Capture the cell that displays the provided text and extract its (X, Y) central coordinate. 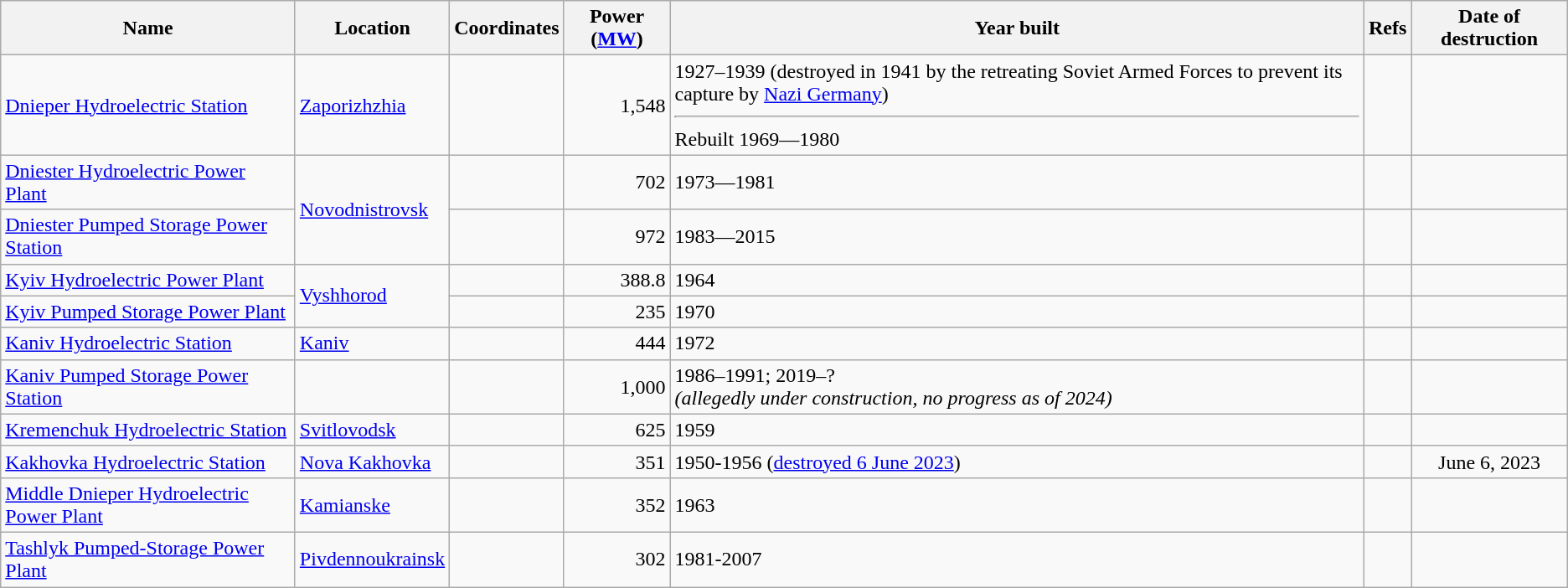
Dniester Hydroelectric Power Plant (148, 183)
Name (148, 28)
444 (616, 343)
352 (616, 504)
Pivdennoukrainsk (372, 560)
June 6, 2023 (1489, 462)
Kaniv (372, 343)
1959 (1017, 430)
Kaniv Pumped Storage Power Station (148, 387)
972 (616, 236)
Novodnistrovsk (372, 209)
Kyiv Hydroelectric Power Plant (148, 280)
Dnieper Hydroelectric Station (148, 106)
Dniester Pumped Storage Power Station (148, 236)
1964 (1017, 280)
1986–1991; 2019–?(allegedly under construction, no progress as of 2024) (1017, 387)
Kyiv Pumped Storage Power Plant (148, 312)
351 (616, 462)
1,000 (616, 387)
1972 (1017, 343)
388.8 (616, 280)
Year built (1017, 28)
1973—1981 (1017, 183)
Kremenchuk Hydroelectric Station (148, 430)
Location (372, 28)
702 (616, 183)
Nova Kakhovka (372, 462)
1,548 (616, 106)
Date of destruction (1489, 28)
Kaniv Hydroelectric Station (148, 343)
1950-1956 (destroyed 6 June 2023) (1017, 462)
Kakhovka Hydroelectric Station (148, 462)
Vyshhorod (372, 296)
1983—2015 (1017, 236)
Tashlyk Pumped-Storage Power Plant (148, 560)
Refs (1387, 28)
Zaporizhzhia (372, 106)
Svitlovodsk (372, 430)
1963 (1017, 504)
1981-2007 (1017, 560)
1970 (1017, 312)
Kamianske (372, 504)
302 (616, 560)
Coordinates (507, 28)
625 (616, 430)
Power (MW) (616, 28)
1927–1939 (destroyed in 1941 by the retreating Soviet Armed Forces to prevent its capture by Nazi Germany)Rebuilt 1969—1980 (1017, 106)
235 (616, 312)
Middle Dnieper Hydroelectric Power Plant (148, 504)
